Identify which cell holds the provided text, then report its [x, y] central coordinate. 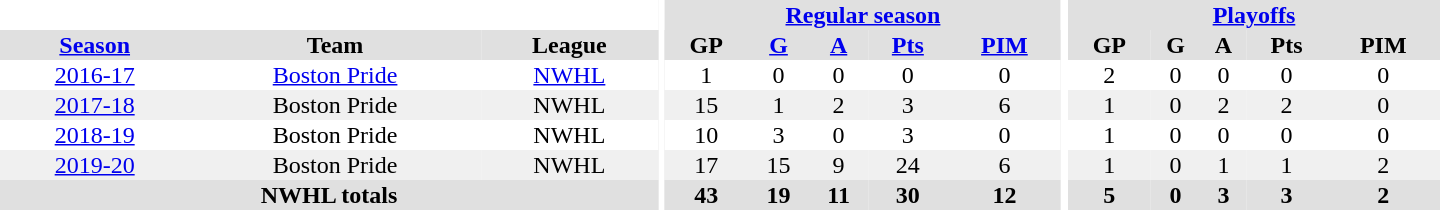
11 [838, 195]
Regular season [863, 15]
9 [838, 165]
2017-18 [94, 105]
Playoffs [1254, 15]
2019-20 [94, 165]
19 [779, 195]
2016-17 [94, 75]
5 [1110, 195]
Team [334, 45]
30 [908, 195]
League [570, 45]
NWHL totals [329, 195]
10 [706, 135]
2018-19 [94, 135]
43 [706, 195]
12 [1004, 195]
Season [94, 45]
24 [908, 165]
17 [706, 165]
